Return the [x, y] coordinate for the center point of the cell that contains the specified text.  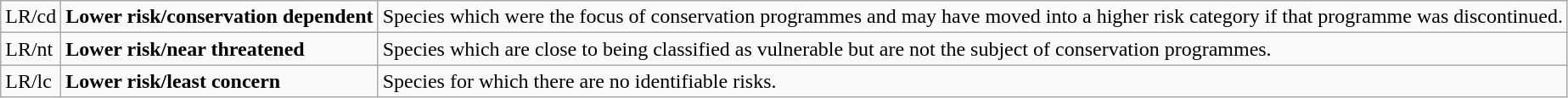
LR/lc [31, 81]
Lower risk/conservation dependent [219, 17]
Lower risk/near threatened [219, 49]
Species which were the focus of conservation programmes and may have moved into a higher risk category if that programme was discontinued. [973, 17]
Species which are close to being classified as vulnerable but are not the subject of conservation programmes. [973, 49]
Lower risk/least concern [219, 81]
Species for which there are no identifiable risks. [973, 81]
LR/nt [31, 49]
LR/cd [31, 17]
